Scan for the cell matching the given text and deliver its [x, y] coordinate at center. 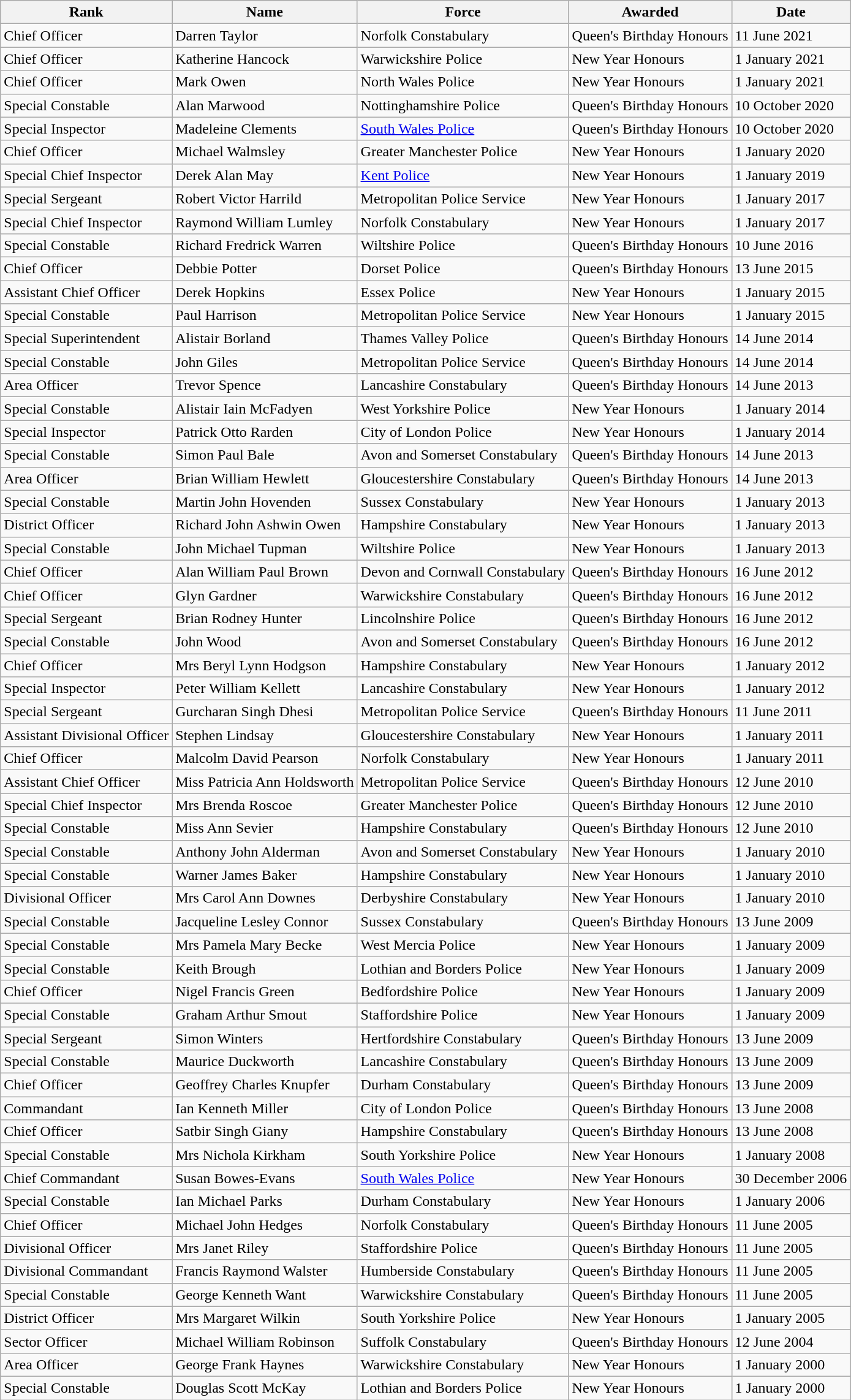
Alistair Borland [265, 339]
Rank [86, 12]
Anthony John Alderman [265, 852]
Ian Michael Parks [265, 1201]
Awarded [650, 12]
Alan Marwood [265, 105]
Warner James Baker [265, 875]
Miss Ann Sevier [265, 828]
10 June 2016 [791, 245]
John Wood [265, 641]
1 January 2006 [791, 1201]
Nottinghamshire Police [463, 105]
Stephen Lindsay [265, 735]
Satbir Singh Giany [265, 1132]
Assistant Divisional Officer [86, 735]
Humberside Constabulary [463, 1271]
Patrick Otto Rarden [265, 432]
Simon Winters [265, 1039]
John Michael Tupman [265, 548]
1 January 2008 [791, 1155]
Geoffrey Charles Knupfer [265, 1085]
30 December 2006 [791, 1178]
Mrs Beryl Lynn Hodgson [265, 665]
Malcolm David Pearson [265, 759]
1 January 2005 [791, 1318]
Divisional Commandant [86, 1271]
Douglas Scott McKay [265, 1388]
Peter William Kellett [265, 689]
Gurcharan Singh Dhesi [265, 712]
North Wales Police [463, 82]
Alistair Iain McFadyen [265, 409]
Commandant [86, 1108]
Dorset Police [463, 268]
Katherine Hancock [265, 59]
Debbie Potter [265, 268]
Mark Owen [265, 82]
Keith Brough [265, 968]
Suffolk Constabulary [463, 1341]
1 January 2020 [791, 152]
John Giles [265, 362]
Ian Kenneth Miller [265, 1108]
Michael William Robinson [265, 1341]
Essex Police [463, 292]
1 January 2019 [791, 175]
Michael John Hedges [265, 1225]
West Mercia Police [463, 945]
Trevor Spence [265, 385]
Mrs Brenda Roscoe [265, 805]
Thames Valley Police [463, 339]
Mrs Pamela Mary Becke [265, 945]
Sector Officer [86, 1341]
Mrs Carol Ann Downes [265, 898]
Special Superintendent [86, 339]
Graham Arthur Smout [265, 1015]
George Kenneth Want [265, 1295]
Nigel Francis Green [265, 991]
Name [265, 12]
Bedfordshire Police [463, 991]
Mrs Margaret Wilkin [265, 1318]
Force [463, 12]
Raymond William Lumley [265, 222]
Jacqueline Lesley Connor [265, 921]
Mrs Janet Riley [265, 1248]
Lincolnshire Police [463, 618]
Derek Alan May [265, 175]
Devon and Cornwall Constabulary [463, 572]
Brian Rodney Hunter [265, 618]
Michael Walmsley [265, 152]
12 June 2004 [791, 1341]
Martin John Hovenden [265, 502]
Chief Commandant [86, 1178]
Derek Hopkins [265, 292]
Warwickshire Police [463, 59]
Robert Victor Harrild [265, 199]
Date [791, 12]
Mrs Nichola Kirkham [265, 1155]
13 June 2015 [791, 268]
Darren Taylor [265, 36]
Francis Raymond Walster [265, 1271]
Miss Patricia Ann Holdsworth [265, 782]
Madeleine Clements [265, 129]
11 June 2011 [791, 712]
George Frank Haynes [265, 1364]
Richard Fredrick Warren [265, 245]
Simon Paul Bale [265, 455]
West Yorkshire Police [463, 409]
Glyn Gardner [265, 595]
Derbyshire Constabulary [463, 898]
Susan Bowes-Evans [265, 1178]
11 June 2021 [791, 36]
Paul Harrison [265, 316]
Brian William Hewlett [265, 479]
Kent Police [463, 175]
Alan William Paul Brown [265, 572]
Maurice Duckworth [265, 1062]
Hertfordshire Constabulary [463, 1039]
Richard John Ashwin Owen [265, 525]
